Capture the cell that displays the provided text and extract its (x, y) central coordinate. 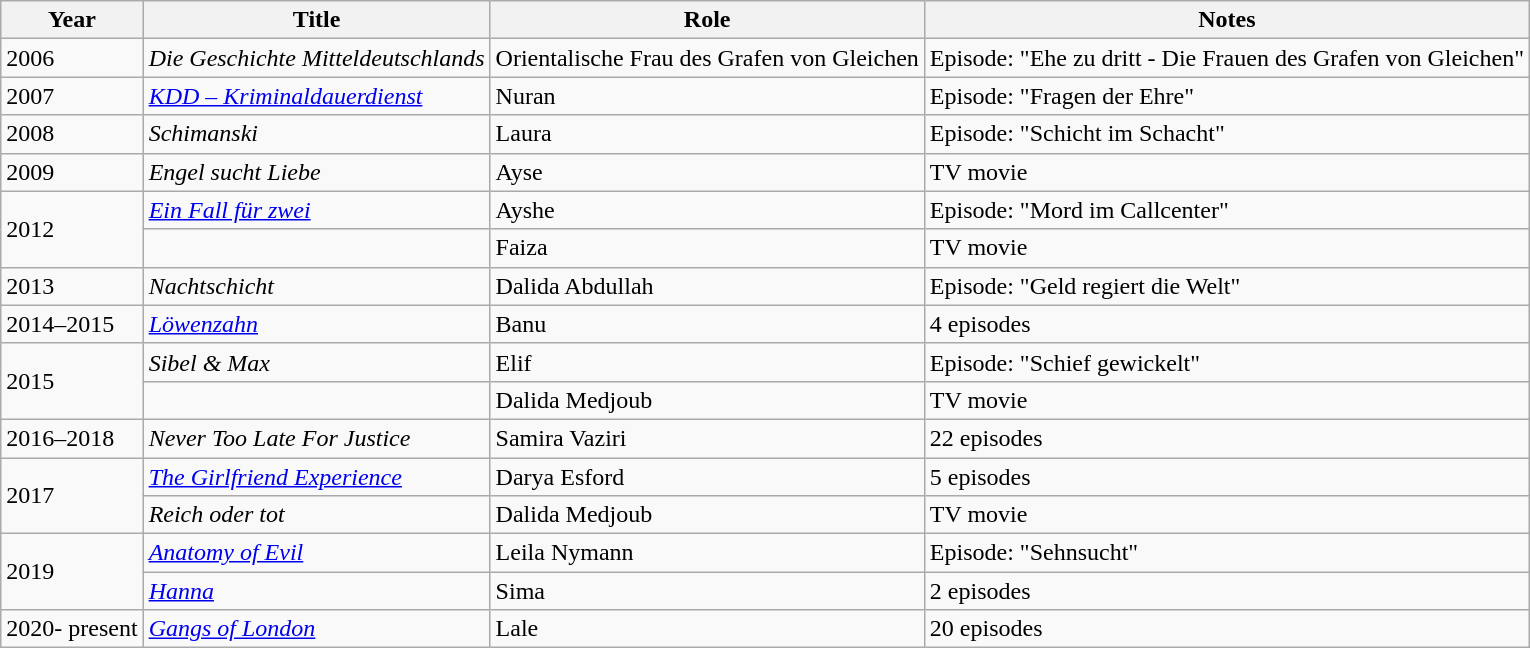
2 episodes (1226, 591)
Laura (707, 134)
Role (707, 20)
Ayshe (707, 210)
2012 (72, 229)
Episode: "Schicht im Schacht" (1226, 134)
The Girlfriend Experience (316, 477)
Hanna (316, 591)
2008 (72, 134)
Schimanski (316, 134)
2020- present (72, 629)
Reich oder tot (316, 515)
2013 (72, 286)
KDD – Kriminaldauerdienst (316, 96)
Notes (1226, 20)
Samira Vaziri (707, 438)
Ayse (707, 172)
2016–2018 (72, 438)
Engel sucht Liebe (316, 172)
Anatomy of Evil (316, 553)
Nuran (707, 96)
Leila Nymann (707, 553)
5 episodes (1226, 477)
Nachtschicht (316, 286)
Episode: "Sehnsucht" (1226, 553)
2007 (72, 96)
Sibel & Max (316, 362)
2009 (72, 172)
Year (72, 20)
Gangs of London (316, 629)
20 episodes (1226, 629)
2014–2015 (72, 324)
Never Too Late For Justice (316, 438)
Die Geschichte Mitteldeutschlands (316, 58)
Elif (707, 362)
2019 (72, 572)
22 episodes (1226, 438)
2017 (72, 496)
Sima (707, 591)
Faiza (707, 248)
Episode: "Fragen der Ehre" (1226, 96)
Ein Fall für zwei (316, 210)
2006 (72, 58)
Löwenzahn (316, 324)
Episode: "Schief gewickelt" (1226, 362)
Orientalische Frau des Grafen von Gleichen (707, 58)
4 episodes (1226, 324)
Darya Esford (707, 477)
Episode: "Geld regiert die Welt" (1226, 286)
Lale (707, 629)
Dalida Abdullah (707, 286)
Banu (707, 324)
Episode: "Mord im Callcenter" (1226, 210)
Episode: "Ehe zu dritt - Die Frauen des Grafen von Gleichen" (1226, 58)
2015 (72, 381)
Title (316, 20)
